Capture the cell that displays the provided text and extract its (x, y) central coordinate. 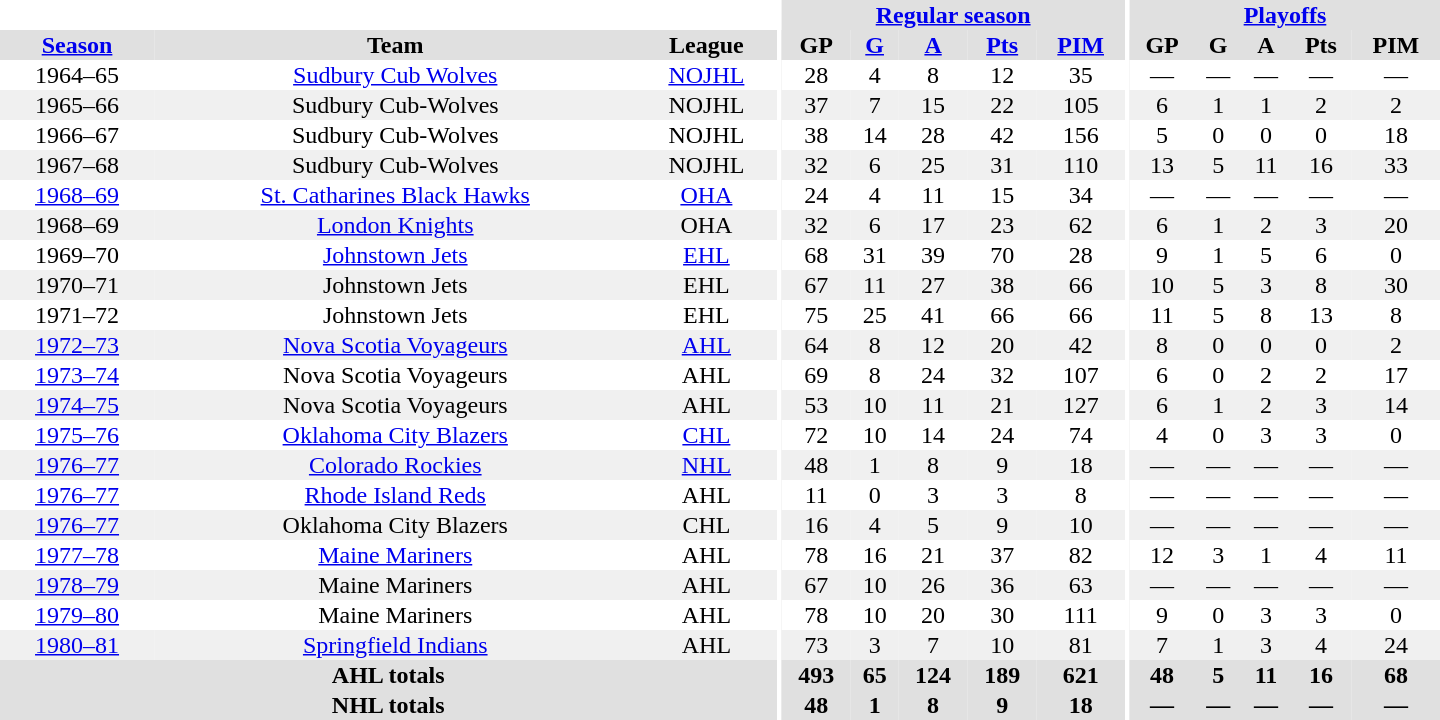
1971–72 (77, 315)
1974–75 (77, 405)
Team (395, 45)
1979–80 (77, 615)
53 (816, 405)
1964–65 (77, 75)
36 (1002, 585)
127 (1081, 405)
1969–70 (77, 255)
81 (1081, 645)
33 (1396, 165)
74 (1081, 435)
156 (1081, 135)
23 (1002, 225)
1965–66 (77, 105)
189 (1002, 675)
111 (1081, 615)
82 (1081, 555)
1975–76 (77, 435)
124 (934, 675)
105 (1081, 105)
26 (934, 585)
70 (1002, 255)
63 (1081, 585)
22 (1002, 105)
Season (77, 45)
27 (934, 285)
107 (1081, 375)
St. Catharines Black Hawks (395, 195)
1980–81 (77, 645)
34 (1081, 195)
NHL totals (388, 705)
493 (816, 675)
75 (816, 315)
1966–67 (77, 135)
64 (816, 345)
65 (875, 675)
1972–73 (77, 345)
London Knights (395, 225)
NHL (706, 465)
1973–74 (77, 375)
Regular season (954, 15)
1978–79 (77, 585)
Playoffs (1285, 15)
41 (934, 315)
69 (816, 375)
Rhode Island Reds (395, 495)
League (706, 45)
72 (816, 435)
62 (1081, 225)
35 (1081, 75)
39 (934, 255)
1967–68 (77, 165)
621 (1081, 675)
1977–78 (77, 555)
73 (816, 645)
1970–71 (77, 285)
110 (1081, 165)
AHL totals (388, 675)
Colorado Rockies (395, 465)
Sudbury Cub Wolves (395, 75)
Springfield Indians (395, 645)
